Capture the cell that displays the provided text and extract its (X, Y) central coordinate. 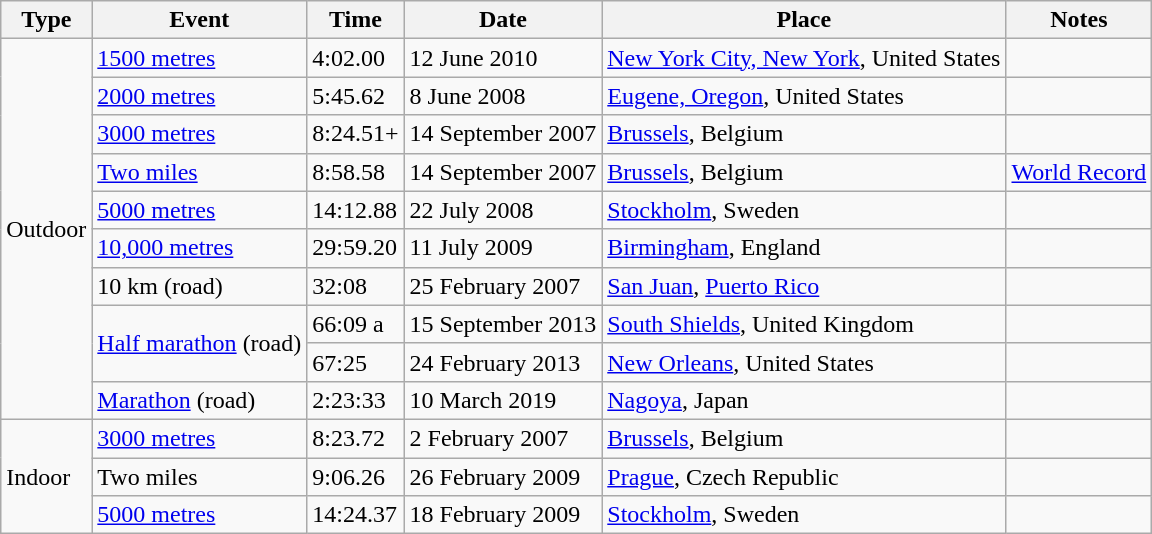
Time (356, 20)
Type (46, 20)
24 February 2013 (503, 362)
22 July 2008 (503, 210)
10 March 2019 (503, 400)
14:12.88 (356, 210)
26 February 2009 (503, 477)
Date (503, 20)
New York City, New York, United States (804, 58)
World Record (1079, 172)
10 km (road) (200, 286)
Nagoya, Japan (804, 400)
15 September 2013 (503, 324)
29:59.20 (356, 248)
18 February 2009 (503, 515)
Indoor (46, 476)
8:58.58 (356, 172)
1500 metres (200, 58)
9:06.26 (356, 477)
Eugene, Oregon, United States (804, 96)
14:24.37 (356, 515)
8:23.72 (356, 438)
2000 metres (200, 96)
Event (200, 20)
66:09 a (356, 324)
10,000 metres (200, 248)
Birmingham, England (804, 248)
8 June 2008 (503, 96)
South Shields, United Kingdom (804, 324)
4:02.00 (356, 58)
New Orleans, United States (804, 362)
Notes (1079, 20)
Prague, Czech Republic (804, 477)
32:08 (356, 286)
San Juan, Puerto Rico (804, 286)
Outdoor (46, 230)
11 July 2009 (503, 248)
8:24.51+ (356, 134)
Place (804, 20)
Marathon (road) (200, 400)
5:45.62 (356, 96)
2 February 2007 (503, 438)
Half marathon (road) (200, 343)
2:23:33 (356, 400)
12 June 2010 (503, 58)
67:25 (356, 362)
25 February 2007 (503, 286)
